Detect which cell encompasses the target text, then output its [X, Y] center coordinate. 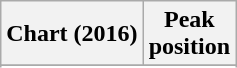
Peak position [189, 34]
Chart (2016) [72, 34]
